Determine the [X, Y] coordinate at the center of the cell enclosing the given text.  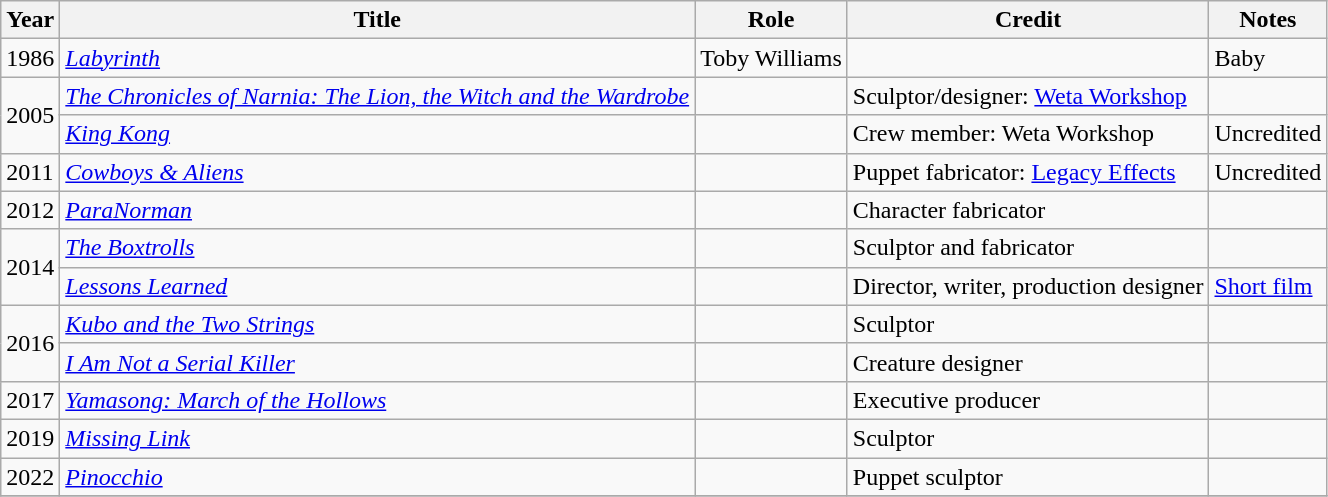
ParaNorman [378, 210]
Role [772, 20]
King Kong [378, 134]
Notes [1268, 20]
Credit [1028, 20]
Sculptor and fabricator [1028, 248]
Creature designer [1028, 362]
Cowboys & Aliens [378, 172]
Kubo and the Two Strings [378, 324]
2019 [30, 438]
I Am Not a Serial Killer [378, 362]
Director, writer, production designer [1028, 286]
Pinocchio [378, 477]
Sculptor/designer: Weta Workshop [1028, 96]
Year [30, 20]
Labyrinth [378, 58]
2016 [30, 343]
Lessons Learned [378, 286]
Puppet fabricator: Legacy Effects [1028, 172]
2012 [30, 210]
Yamasong: March of the Hollows [378, 400]
Toby Williams [772, 58]
2011 [30, 172]
The Boxtrolls [378, 248]
2005 [30, 115]
Missing Link [378, 438]
Puppet sculptor [1028, 477]
Executive producer [1028, 400]
2017 [30, 400]
Title [378, 20]
Character fabricator [1028, 210]
1986 [30, 58]
The Chronicles of Narnia: The Lion, the Witch and the Wardrobe [378, 96]
2022 [30, 477]
2014 [30, 267]
Baby [1268, 58]
Crew member: Weta Workshop [1028, 134]
Short film [1268, 286]
